Extract the [x, y] coordinate from the center of the cell holding the provided text.  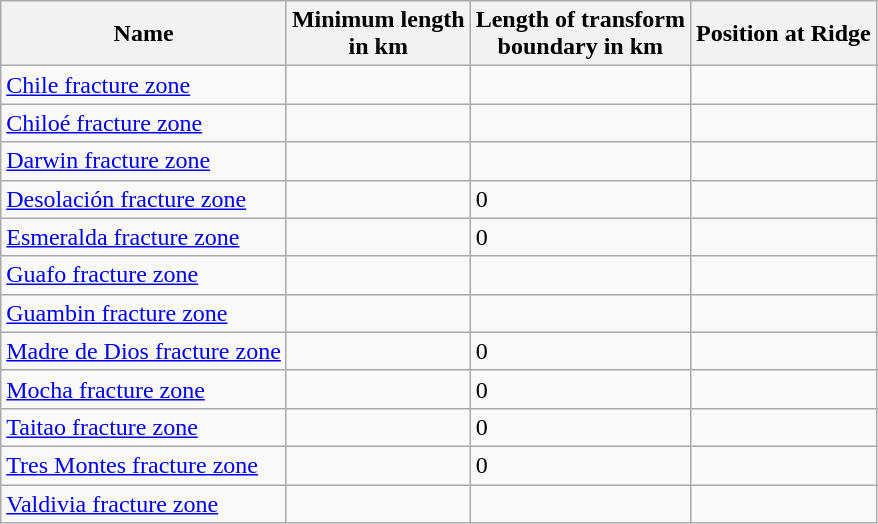
Guambin fracture zone [144, 313]
Name [144, 34]
Position at Ridge [783, 34]
Guafo fracture zone [144, 275]
Desolación fracture zone [144, 199]
Chiloé fracture zone [144, 123]
Taitao fracture zone [144, 427]
Minimum lengthin km [378, 34]
Esmeralda fracture zone [144, 237]
Madre de Dios fracture zone [144, 351]
Darwin fracture zone [144, 161]
Length of transformboundary in km [580, 34]
Chile fracture zone [144, 85]
Tres Montes fracture zone [144, 465]
Valdivia fracture zone [144, 503]
Mocha fracture zone [144, 389]
